Provide the [X, Y] coordinate of the cell's center where the given text is located.  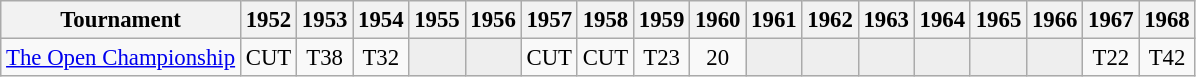
1963 [886, 20]
The Open Championship [121, 58]
1962 [830, 20]
1968 [1167, 20]
1961 [774, 20]
1956 [493, 20]
1967 [1111, 20]
1957 [549, 20]
1953 [325, 20]
1958 [605, 20]
1959 [661, 20]
Tournament [121, 20]
20 [718, 58]
T42 [1167, 58]
1966 [1055, 20]
T32 [381, 58]
T38 [325, 58]
1964 [942, 20]
1955 [437, 20]
1954 [381, 20]
1960 [718, 20]
1965 [998, 20]
T23 [661, 58]
1952 [268, 20]
T22 [1111, 58]
